Identify which cell holds the provided text, then report its (X, Y) central coordinate. 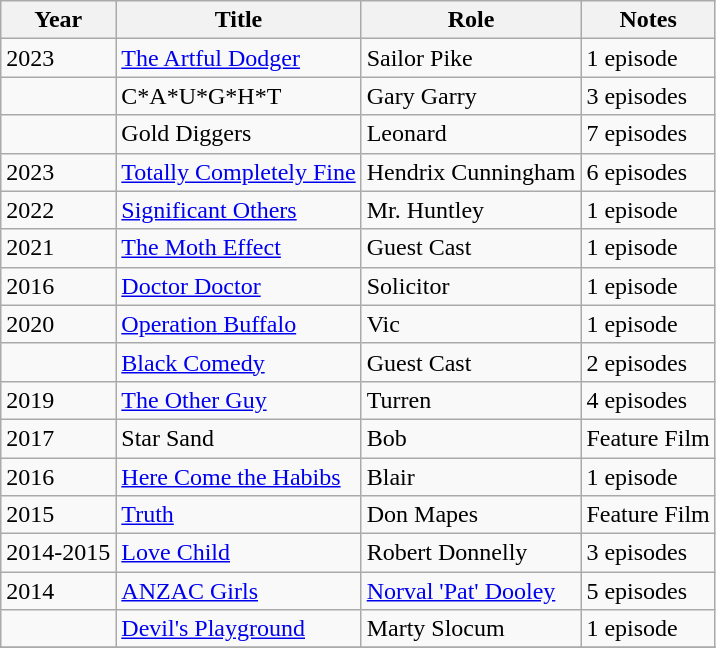
5 episodes (648, 591)
Bob (471, 438)
Year (58, 20)
The Artful Dodger (238, 58)
Truth (238, 515)
2017 (58, 438)
Significant Others (238, 210)
2019 (58, 400)
Leonard (471, 134)
Gold Diggers (238, 134)
Vic (471, 324)
Hendrix Cunningham (471, 172)
Notes (648, 20)
2022 (58, 210)
C*A*U*G*H*T (238, 96)
Robert Donnelly (471, 553)
Mr. Huntley (471, 210)
Sailor Pike (471, 58)
2 episodes (648, 362)
The Other Guy (238, 400)
Here Come the Habibs (238, 477)
Star Sand (238, 438)
Norval 'Pat' Dooley (471, 591)
Marty Slocum (471, 629)
Gary Garry (471, 96)
6 episodes (648, 172)
Blair (471, 477)
The Moth Effect (238, 248)
2015 (58, 515)
2014-2015 (58, 553)
Title (238, 20)
2021 (58, 248)
7 episodes (648, 134)
Turren (471, 400)
Doctor Doctor (238, 286)
Role (471, 20)
Devil's Playground (238, 629)
ANZAC Girls (238, 591)
Love Child (238, 553)
2014 (58, 591)
Totally Completely Fine (238, 172)
2020 (58, 324)
Operation Buffalo (238, 324)
4 episodes (648, 400)
Solicitor (471, 286)
Black Comedy (238, 362)
Don Mapes (471, 515)
